Provide the [x, y] coordinate of the cell's center where the given text is located.  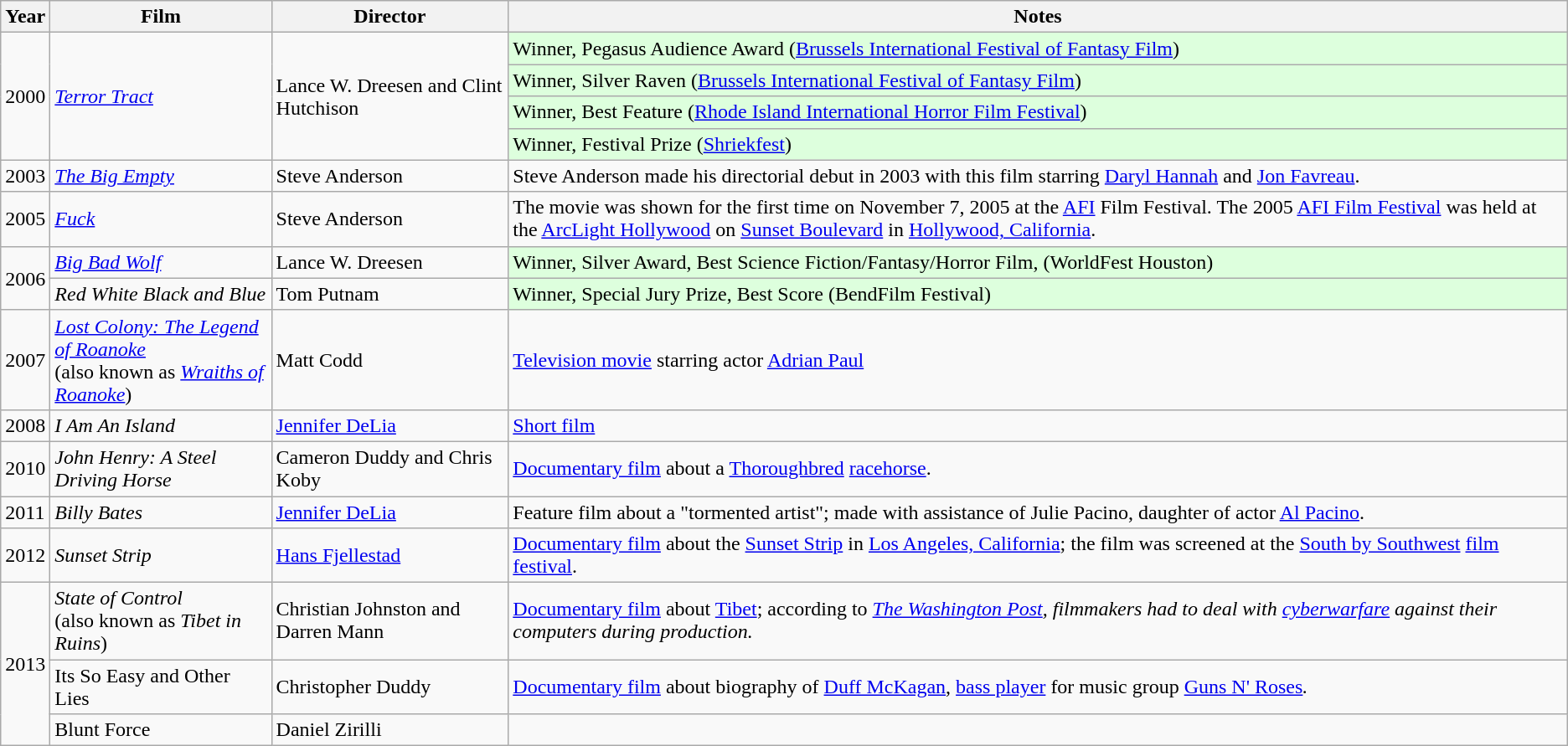
Feature film about a "tormented artist"; made with assistance of Julie Pacino, daughter of actor Al Pacino. [1038, 512]
Documentary film about a Thoroughbred racehorse. [1038, 469]
2006 [25, 278]
2005 [25, 219]
Winner, Silver Award, Best Science Fiction/Fantasy/Horror Film, (WorldFest Houston) [1038, 262]
2010 [25, 469]
Documentary film about the Sunset Strip in Los Angeles, California; the film was screened at the South by Southwest film festival. [1038, 556]
John Henry: A Steel Driving Horse [161, 469]
2013 [25, 665]
Lost Colony: The Legend of Roanoke (also known as Wraiths of Roanoke) [161, 360]
Winner, Best Feature (Rhode Island International Horror Film Festival) [1038, 112]
Television movie starring actor Adrian Paul [1038, 360]
Matt Codd [390, 360]
Big Bad Wolf [161, 262]
Documentary film about biography of Duff McKagan, bass player for music group Guns N' Roses. [1038, 687]
Documentary film about Tibet; according to The Washington Post, filmmakers had to deal with cyberwarfare against their computers during production. [1038, 621]
Winner, Pegasus Audience Award (Brussels International Festival of Fantasy Film) [1038, 49]
Red White Black and Blue [161, 294]
Terror Tract [161, 96]
State of Control(also known as Tibet in Ruins) [161, 621]
Steve Anderson made his directorial debut in 2003 with this film starring Daryl Hannah and Jon Favreau. [1038, 176]
Billy Bates [161, 512]
Christian Johnston and Darren Mann [390, 621]
2012 [25, 556]
Winner, Silver Raven (Brussels International Festival of Fantasy Film) [1038, 80]
Lance W. Dreesen and Clint Hutchison [390, 96]
Film [161, 17]
2000 [25, 96]
Christopher Duddy [390, 687]
2008 [25, 425]
Tom Putnam [390, 294]
Short film [1038, 425]
Fuck [161, 219]
Director [390, 17]
Its So Easy and Other Lies [161, 687]
Cameron Duddy and Chris Koby [390, 469]
Notes [1038, 17]
The Big Empty [161, 176]
Daniel Zirilli [390, 730]
Lance W. Dreesen [390, 262]
Blunt Force [161, 730]
2003 [25, 176]
2011 [25, 512]
I Am An Island [161, 425]
Hans Fjellestad [390, 556]
Year [25, 17]
2007 [25, 360]
Winner, Special Jury Prize, Best Score (BendFilm Festival) [1038, 294]
Sunset Strip [161, 556]
Winner, Festival Prize (Shriekfest) [1038, 144]
